Find where the given text appears and provide that cell's center as [x, y] coordinate. 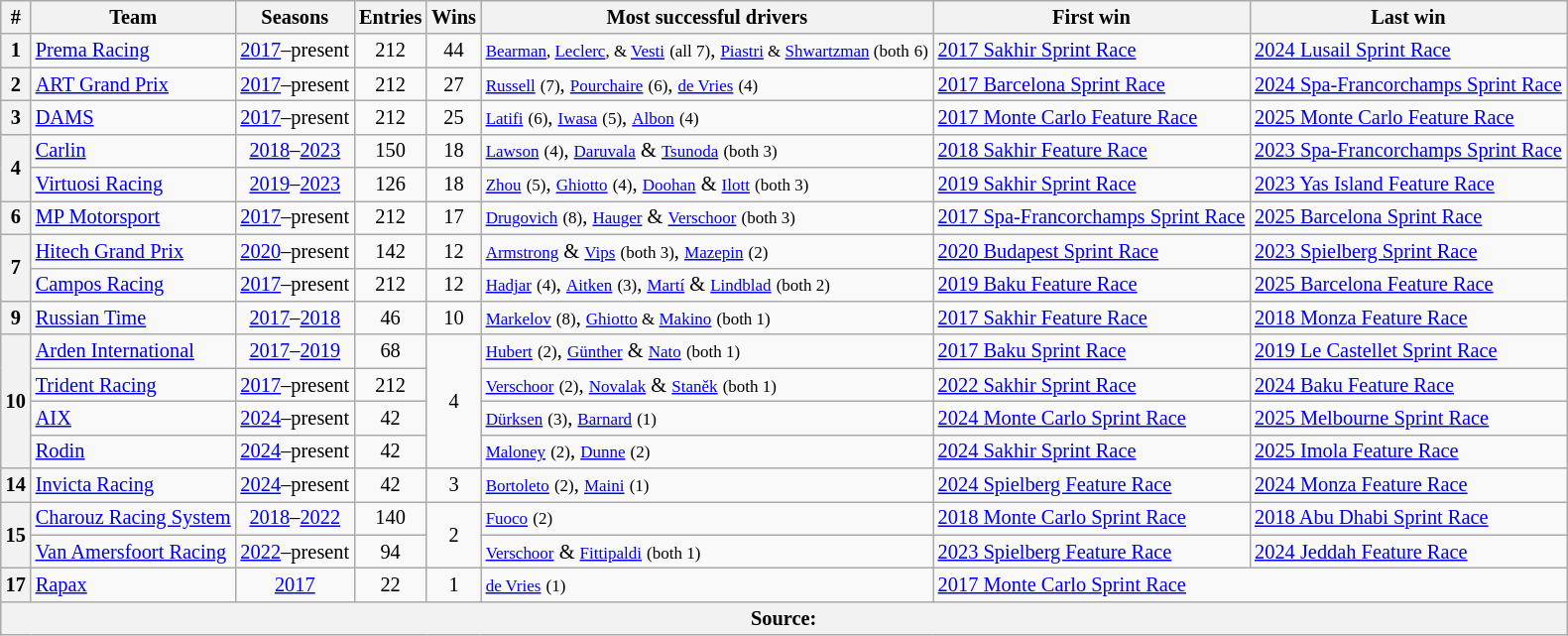
46 [391, 318]
7 [16, 268]
2024 Baku Feature Race [1408, 385]
6 [16, 217]
2024 Lusail Sprint Race [1408, 51]
Trident Racing [133, 385]
MP Motorsport [133, 217]
Verschoor & Fittipaldi (both 1) [707, 552]
Bortoleto (2), Maini (1) [707, 485]
Virtuosi Racing [133, 185]
DAMS [133, 117]
Charouz Racing System [133, 518]
Campos Racing [133, 285]
Russian Time [133, 318]
Hitech Grand Prix [133, 251]
142 [391, 251]
Team [133, 17]
140 [391, 518]
Fuoco (2) [707, 518]
68 [391, 351]
2023 Spa-Francorchamps Sprint Race [1408, 151]
Dürksen (3), Barnard (1) [707, 418]
Hubert (2), Günther & Nato (both 1) [707, 351]
94 [391, 552]
2017 Baku Sprint Race [1091, 351]
126 [391, 185]
2018 Monte Carlo Sprint Race [1091, 518]
Most successful drivers [707, 17]
Russell (7), Pourchaire (6), de Vries (4) [707, 84]
ART Grand Prix [133, 84]
2023 Spielberg Sprint Race [1408, 251]
2025 Melbourne Sprint Race [1408, 418]
2017 Monte Carlo Feature Race [1091, 117]
25 [454, 117]
2025 Imola Feature Race [1408, 451]
2018 Sakhir Feature Race [1091, 151]
Maloney (2), Dunne (2) [707, 451]
2025 Monte Carlo Feature Race [1408, 117]
2020 Budapest Sprint Race [1091, 251]
2020–present [296, 251]
Bearman, Leclerc, & Vesti (all 7), Piastri & Shwartzman (both 6) [707, 51]
# [16, 17]
14 [16, 485]
2018–2023 [296, 151]
Lawson (4), Daruvala & Tsunoda (both 3) [707, 151]
2019 Sakhir Sprint Race [1091, 185]
Van Amersfoort Racing [133, 552]
2018 Monza Feature Race [1408, 318]
de Vries (1) [707, 584]
Arden International [133, 351]
2024 Spielberg Feature Race [1091, 485]
2017–2019 [296, 351]
First win [1091, 17]
Markelov (8), Ghiotto & Makino (both 1) [707, 318]
2019 Baku Feature Race [1091, 285]
Verschoor (2), Novalak & Staněk (both 1) [707, 385]
Armstrong & Vips (both 3), Mazepin (2) [707, 251]
Source: [784, 618]
2019–2023 [296, 185]
2017 Sakhir Feature Race [1091, 318]
Rapax [133, 584]
Entries [391, 17]
Prema Racing [133, 51]
Rodin [133, 451]
Last win [1408, 17]
Drugovich (8), Hauger & Verschoor (both 3) [707, 217]
Zhou (5), Ghiotto (4), Doohan & Ilott (both 3) [707, 185]
2019 Le Castellet Sprint Race [1408, 351]
2023 Yas Island Feature Race [1408, 185]
Hadjar (4), Aitken (3), Martí & Lindblad (both 2) [707, 285]
2017 [296, 584]
150 [391, 151]
27 [454, 84]
Latifi (6), Iwasa (5), Albon (4) [707, 117]
2024 Monza Feature Race [1408, 485]
44 [454, 51]
Carlin [133, 151]
2017 Monte Carlo Sprint Race [1250, 584]
2024 Sakhir Sprint Race [1091, 451]
Invicta Racing [133, 485]
AIX [133, 418]
2024 Spa-Francorchamps Sprint Race [1408, 84]
2022 Sakhir Sprint Race [1091, 385]
2018–2022 [296, 518]
Seasons [296, 17]
2025 Barcelona Sprint Race [1408, 217]
Wins [454, 17]
2022–present [296, 552]
2024 Jeddah Feature Race [1408, 552]
2017–2018 [296, 318]
2017 Sakhir Sprint Race [1091, 51]
2023 Spielberg Feature Race [1091, 552]
9 [16, 318]
2017 Barcelona Sprint Race [1091, 84]
15 [16, 534]
2025 Barcelona Feature Race [1408, 285]
2018 Abu Dhabi Sprint Race [1408, 518]
22 [391, 584]
2024 Monte Carlo Sprint Race [1091, 418]
2017 Spa-Francorchamps Sprint Race [1091, 217]
